Return [x, y] of the center of cell containing provided text 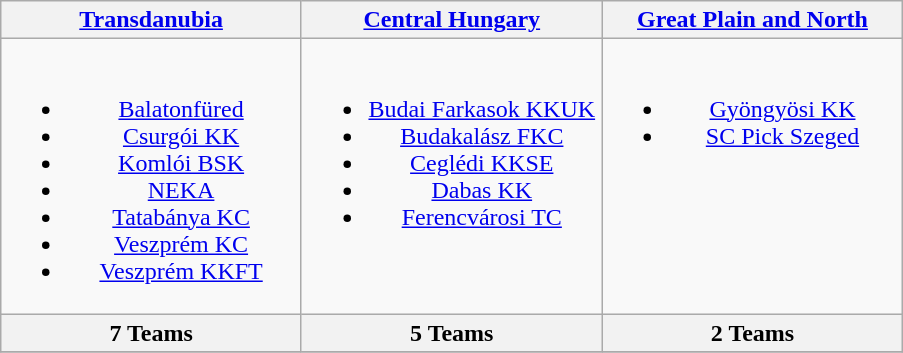
7 Teams [152, 333]
Central Hungary [452, 20]
Gyöngyösi KKSC Pick Szeged [752, 176]
5 Teams [452, 333]
2 Teams [752, 333]
Great Plain and North [752, 20]
Budai Farkasok KKUKBudakalász FKCCeglédi KKSEDabas KKFerencvárosi TC [452, 176]
Transdanubia [152, 20]
BalatonfüredCsurgói KKKomlói BSKNEKATatabánya KCVeszprém KCVeszprém KKFT [152, 176]
